Search for the cell housing the specified text and yield its (X, Y) center coordinate. 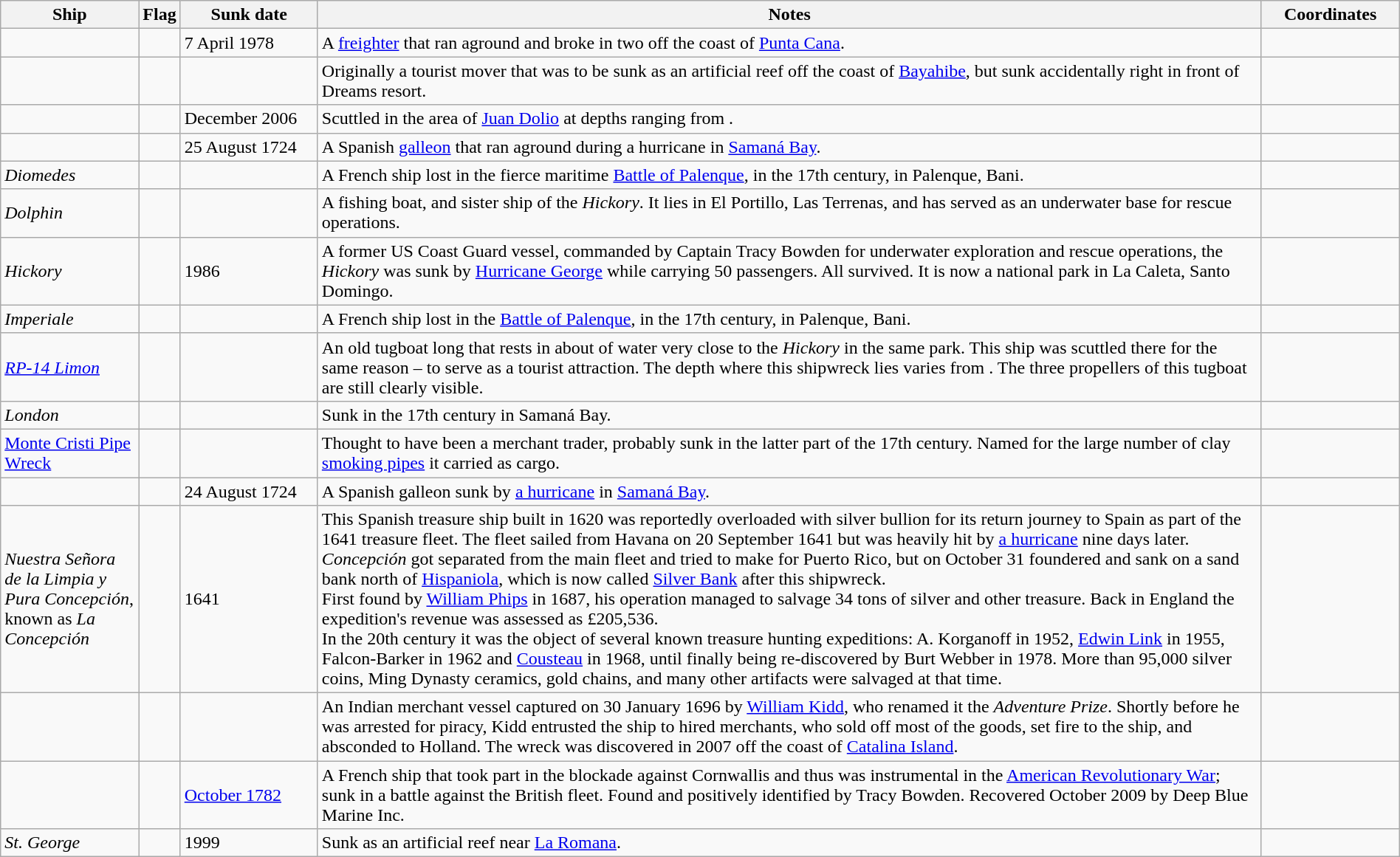
A French ship lost in the Battle of Palenque, in the 17th century, in Palenque, Bani. (789, 319)
A French ship lost in the fierce maritime Battle of Palenque, in the 17th century, in Palenque, Bani. (789, 175)
Flag (159, 15)
Dolphin (69, 213)
St. George (69, 843)
25 August 1724 (249, 147)
1986 (249, 271)
December 2006 (249, 119)
Monte Cristi Pipe Wreck (69, 453)
A Spanish galleon that ran aground during a hurricane in Samaná Bay. (789, 147)
1999 (249, 843)
Diomedes (69, 175)
Hickory (69, 271)
7 April 1978 (249, 43)
London (69, 415)
Sunk as an artificial reef near La Romana. (789, 843)
Notes (789, 15)
RP-14 Limon (69, 367)
Sunk date (249, 15)
A freighter that ran aground and broke in two off the coast of Punta Cana. (789, 43)
October 1782 (249, 795)
Scuttled in the area of Juan Dolio at depths ranging from . (789, 119)
Nuestra Señora de la Limpia y Pura Concepción, known as La Concepción (69, 599)
A fishing boat, and sister ship of the Hickory. It lies in El Portillo, Las Terrenas, and has served as an underwater base for rescue operations. (789, 213)
Imperiale (69, 319)
Ship (69, 15)
24 August 1724 (249, 491)
A Spanish galleon sunk by a hurricane in Samaná Bay. (789, 491)
Sunk in the 17th century in Samaná Bay. (789, 415)
1641 (249, 599)
Coordinates (1331, 15)
